Scan for the cell matching the given text and deliver its [X, Y] coordinate at center. 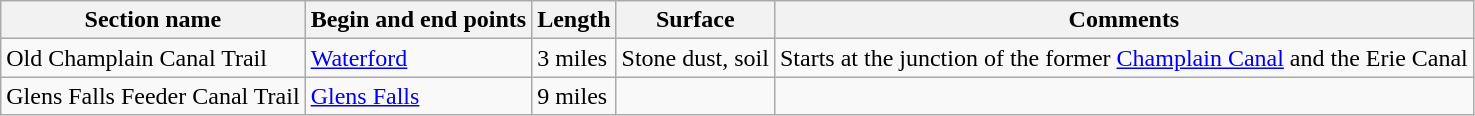
Glens Falls [418, 96]
3 miles [574, 58]
Comments [1124, 20]
Old Champlain Canal Trail [153, 58]
Section name [153, 20]
Waterford [418, 58]
Length [574, 20]
Stone dust, soil [695, 58]
Surface [695, 20]
Begin and end points [418, 20]
Glens Falls Feeder Canal Trail [153, 96]
Starts at the junction of the former Champlain Canal and the Erie Canal [1124, 58]
9 miles [574, 96]
